Output the [x, y] coordinate of the center of the cell containing the given text.  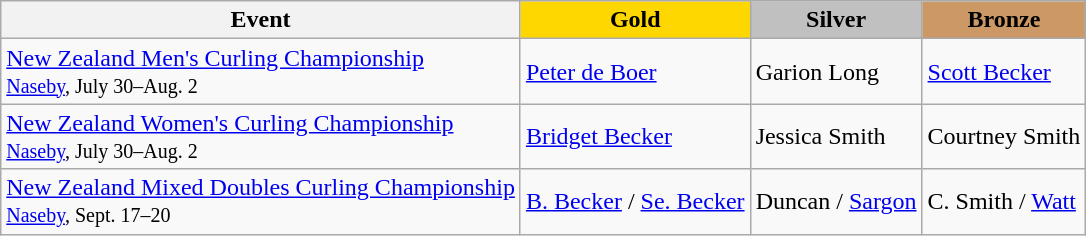
Bronze [1004, 20]
Scott Becker [1004, 72]
Jessica Smith [836, 136]
Bridget Becker [635, 136]
Garion Long [836, 72]
B. Becker / Se. Becker [635, 202]
New Zealand Women's Curling Championship Naseby, July 30–Aug. 2 [261, 136]
Duncan / Sargon [836, 202]
Event [261, 20]
C. Smith / Watt [1004, 202]
Gold [635, 20]
Silver [836, 20]
New Zealand Men's Curling Championship Naseby, July 30–Aug. 2 [261, 72]
Peter de Boer [635, 72]
New Zealand Mixed Doubles Curling Championship Naseby, Sept. 17–20 [261, 202]
Courtney Smith [1004, 136]
